From the cell containing the given text, extract its center point as [x, y] coordinate. 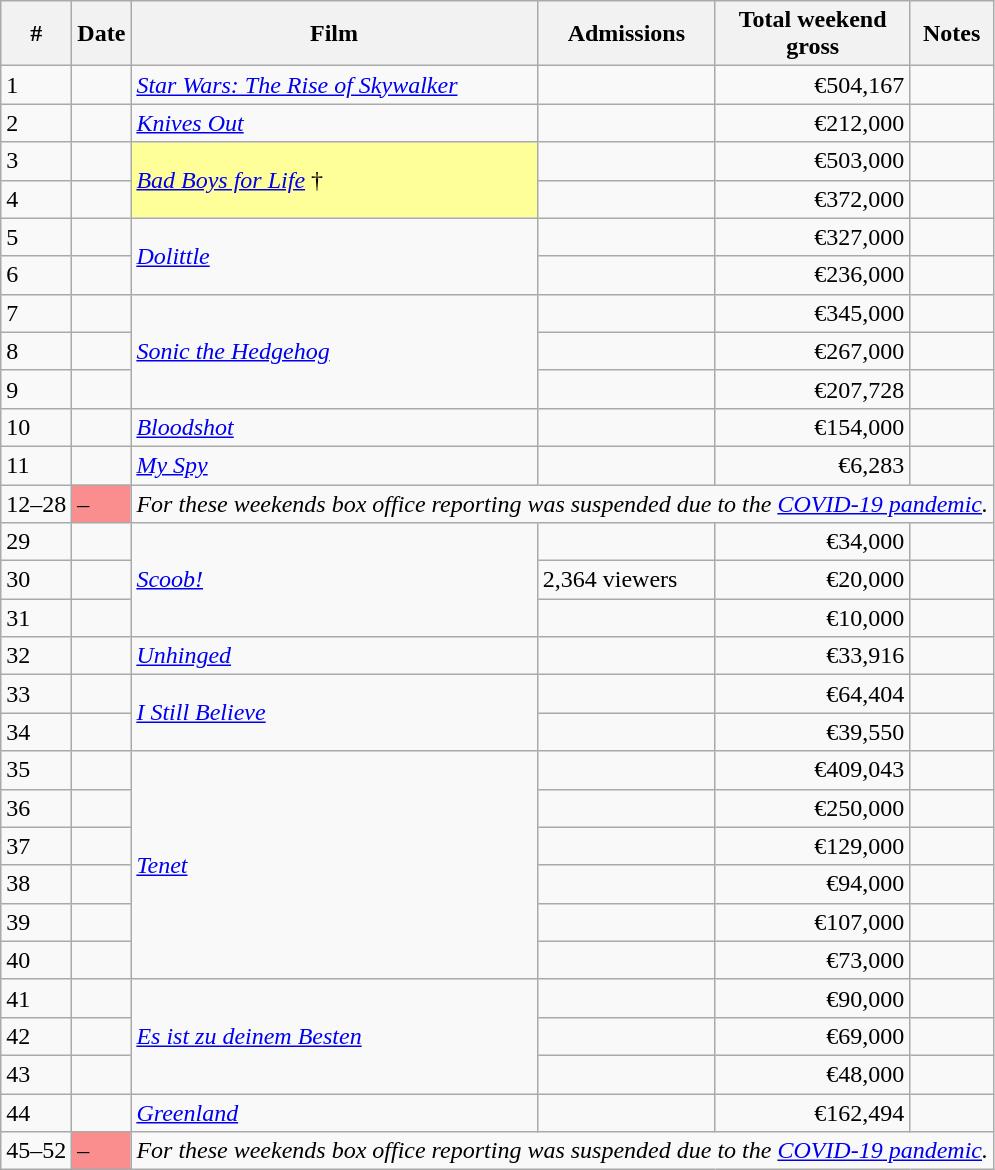
3 [36, 161]
43 [36, 1074]
€6,283 [812, 465]
Dolittle [334, 256]
Es ist zu deinem Besten [334, 1036]
Scoob! [334, 580]
4 [36, 199]
35 [36, 770]
Date [102, 34]
€212,000 [812, 123]
€64,404 [812, 694]
Greenland [334, 1113]
€34,000 [812, 542]
12–28 [36, 503]
Star Wars: The Rise of Skywalker [334, 85]
Bloodshot [334, 427]
41 [36, 998]
33 [36, 694]
9 [36, 389]
42 [36, 1036]
€90,000 [812, 998]
€154,000 [812, 427]
# [36, 34]
Bad Boys for Life † [334, 180]
€236,000 [812, 275]
€207,728 [812, 389]
€39,550 [812, 732]
€10,000 [812, 618]
€73,000 [812, 960]
10 [36, 427]
45–52 [36, 1151]
31 [36, 618]
€33,916 [812, 656]
Tenet [334, 865]
€250,000 [812, 808]
39 [36, 922]
2,364 viewers [626, 580]
2 [36, 123]
32 [36, 656]
€409,043 [812, 770]
€69,000 [812, 1036]
1 [36, 85]
I Still Believe [334, 713]
5 [36, 237]
34 [36, 732]
€372,000 [812, 199]
36 [36, 808]
8 [36, 351]
Total weekendgross [812, 34]
7 [36, 313]
40 [36, 960]
Admissions [626, 34]
€162,494 [812, 1113]
€327,000 [812, 237]
€504,167 [812, 85]
My Spy [334, 465]
€20,000 [812, 580]
38 [36, 884]
Sonic the Hedgehog [334, 351]
€503,000 [812, 161]
Film [334, 34]
€345,000 [812, 313]
€267,000 [812, 351]
Knives Out [334, 123]
Notes [952, 34]
€94,000 [812, 884]
Unhinged [334, 656]
11 [36, 465]
29 [36, 542]
€48,000 [812, 1074]
€107,000 [812, 922]
44 [36, 1113]
30 [36, 580]
€129,000 [812, 846]
6 [36, 275]
37 [36, 846]
